Extract the (X, Y) coordinate from the center of the cell holding the provided text.  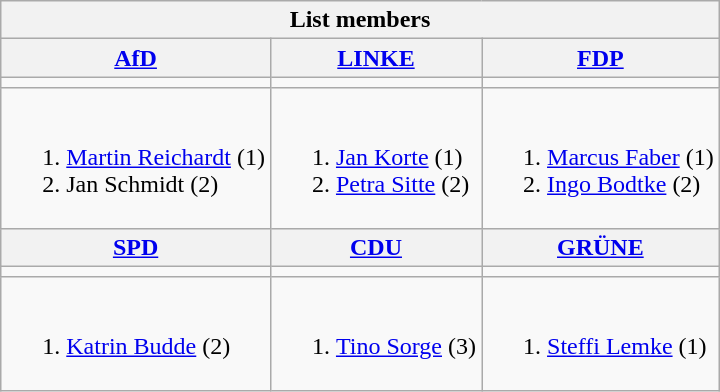
Katrin Budde (2) (136, 334)
Martin Reichardt (1)Jan Schmidt (2) (136, 158)
CDU (376, 247)
SPD (136, 247)
List members (360, 20)
Jan Korte (1)Petra Sitte (2) (376, 158)
Steffi Lemke (1) (601, 334)
AfD (136, 58)
FDP (601, 58)
GRÜNE (601, 247)
Marcus Faber (1)Ingo Bodtke (2) (601, 158)
Tino Sorge (3) (376, 334)
LINKE (376, 58)
